Scan for the cell matching the given text and deliver its [X, Y] coordinate at center. 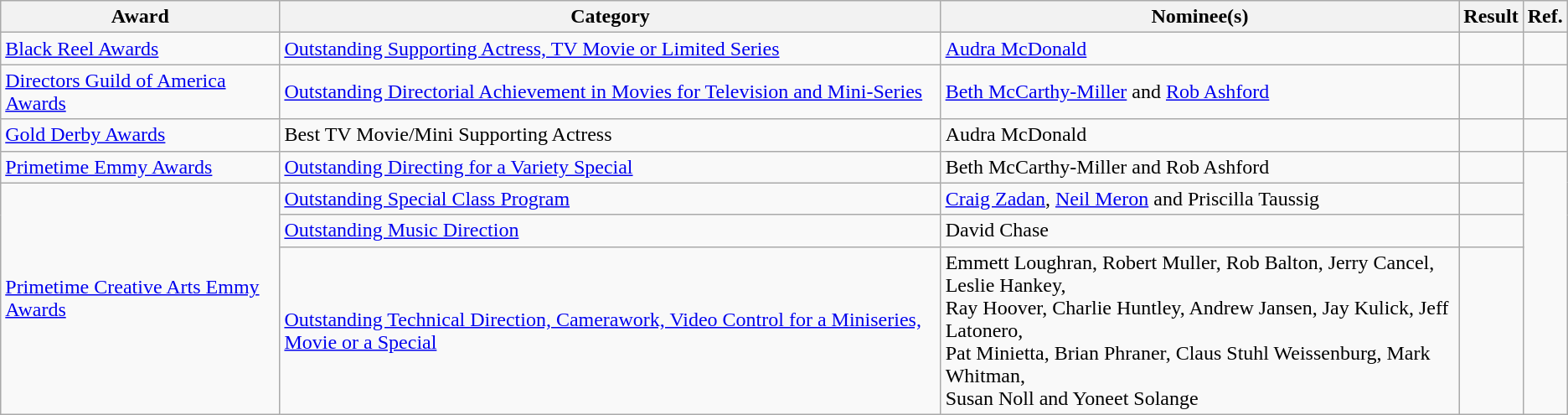
Black Reel Awards [141, 49]
Best TV Movie/Mini Supporting Actress [610, 135]
Award [141, 17]
Outstanding Supporting Actress, TV Movie or Limited Series [610, 49]
Outstanding Music Direction [610, 231]
Result [1491, 17]
Outstanding Directorial Achievement in Movies for Television and Mini-Series [610, 92]
Craig Zadan, Neil Meron and Priscilla Taussig [1199, 199]
Gold Derby Awards [141, 135]
Ref. [1545, 17]
David Chase [1199, 231]
Primetime Creative Arts Emmy Awards [141, 298]
Outstanding Special Class Program [610, 199]
Outstanding Directing for a Variety Special [610, 167]
Nominee(s) [1199, 17]
Outstanding Technical Direction, Camerawork, Video Control for a Miniseries, Movie or a Special [610, 330]
Category [610, 17]
Directors Guild of America Awards [141, 92]
Primetime Emmy Awards [141, 167]
